From the cell containing the given text, extract its center point as (X, Y) coordinate. 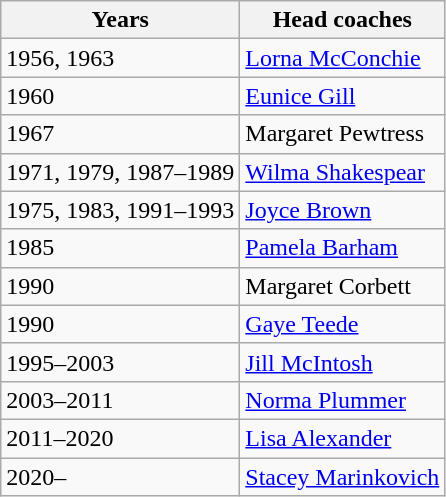
1975, 1983, 1991–1993 (120, 210)
1995–2003 (120, 362)
1960 (120, 96)
Jill McIntosh (342, 362)
Norma Plummer (342, 400)
1967 (120, 134)
1985 (120, 248)
1971, 1979, 1987–1989 (120, 172)
Joyce Brown (342, 210)
2011–2020 (120, 438)
Eunice Gill (342, 96)
Gaye Teede (342, 324)
1956, 1963 (120, 58)
2020– (120, 477)
Years (120, 20)
Wilma Shakespear (342, 172)
Lorna McConchie (342, 58)
Margaret Corbett (342, 286)
Head coaches (342, 20)
Pamela Barham (342, 248)
Lisa Alexander (342, 438)
Stacey Marinkovich (342, 477)
Margaret Pewtress (342, 134)
2003–2011 (120, 400)
